Capture the cell that displays the provided text and extract its [x, y] central coordinate. 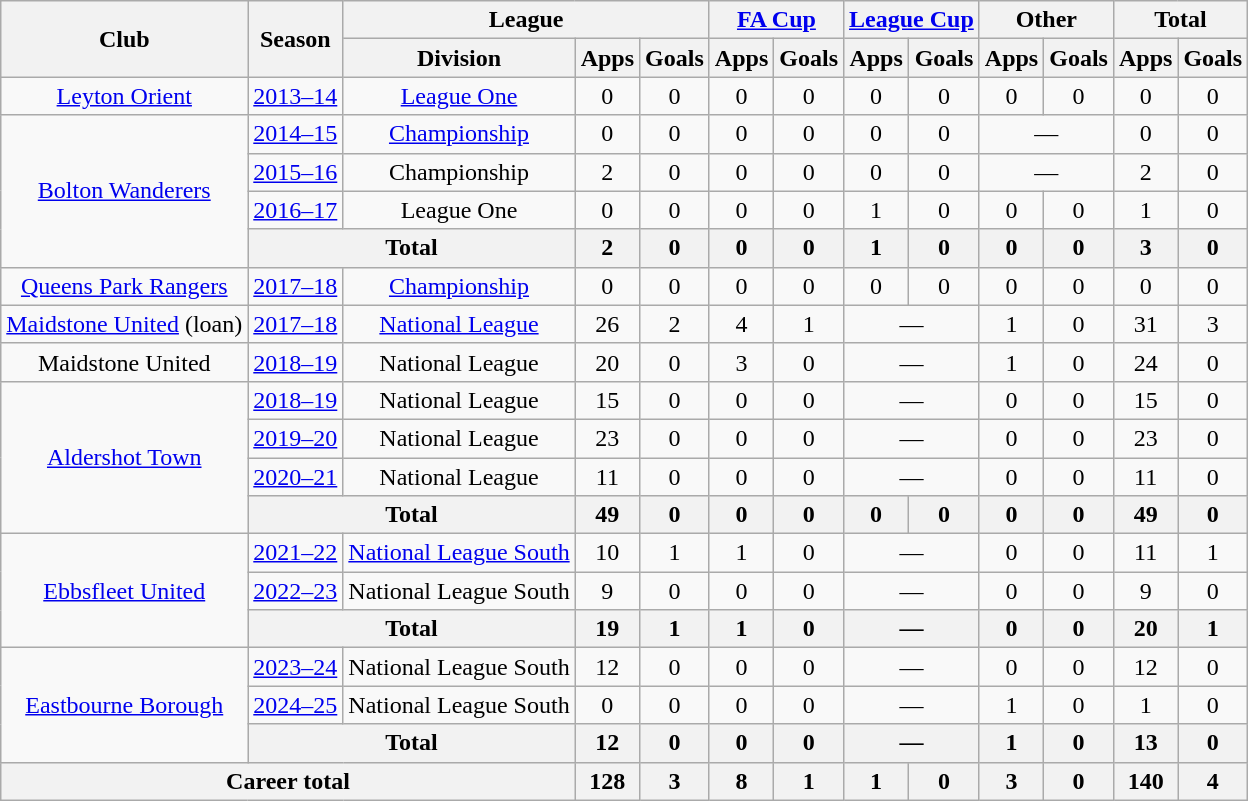
Leyton Orient [124, 96]
Queens Park Rangers [124, 286]
Maidstone United (loan) [124, 324]
Other [1046, 20]
26 [607, 324]
140 [1145, 781]
13 [1145, 743]
Ebbsfleet United [124, 591]
Eastbourne Borough [124, 705]
League [526, 20]
Bolton Wanderers [124, 191]
2016–17 [296, 210]
24 [1145, 362]
Division [459, 58]
2023–24 [296, 667]
128 [607, 781]
2021–22 [296, 553]
19 [607, 629]
31 [1145, 324]
2015–16 [296, 172]
Aldershot Town [124, 457]
10 [607, 553]
League Cup [912, 20]
8 [741, 781]
Career total [288, 781]
Club [124, 39]
2013–14 [296, 96]
2022–23 [296, 591]
2019–20 [296, 438]
2020–21 [296, 477]
Maidstone United [124, 362]
2024–25 [296, 705]
Season [296, 39]
FA Cup [776, 20]
2014–15 [296, 134]
